Pinpoint the cell where the given text exists, returning its (x, y) midpoint coordinate. 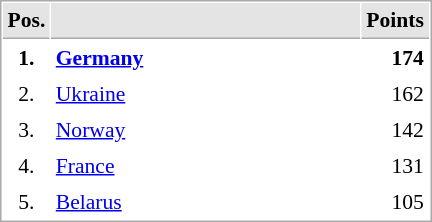
Norway (206, 129)
162 (396, 93)
131 (396, 165)
Pos. (26, 21)
4. (26, 165)
Points (396, 21)
France (206, 165)
Belarus (206, 201)
142 (396, 129)
5. (26, 201)
2. (26, 93)
1. (26, 57)
105 (396, 201)
Germany (206, 57)
Ukraine (206, 93)
3. (26, 129)
174 (396, 57)
